Detect which cell encompasses the target text, then output its (x, y) center coordinate. 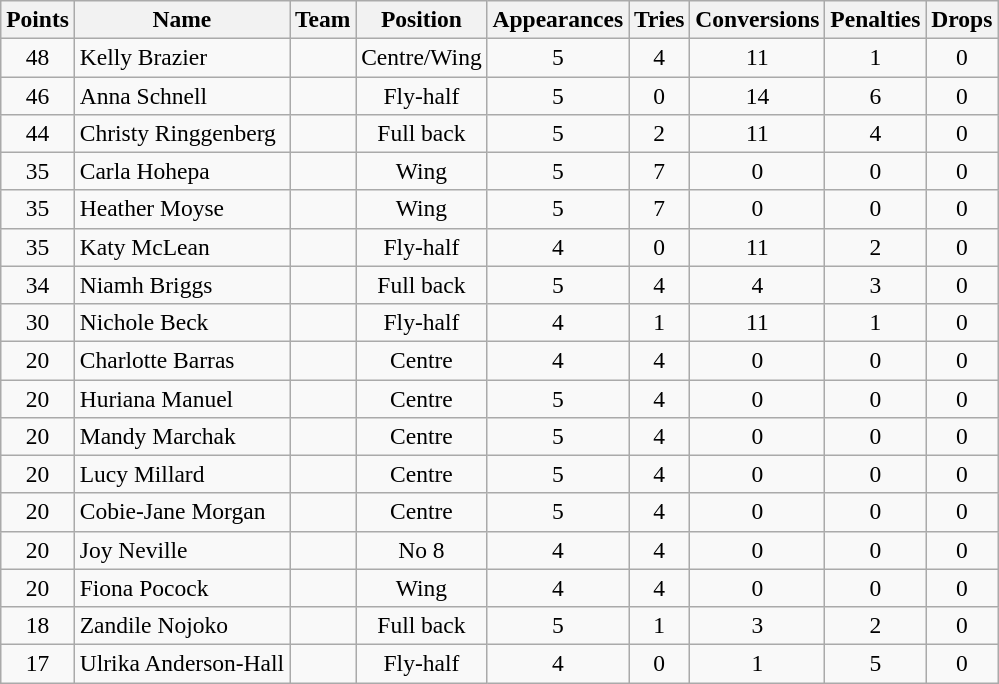
Nichole Beck (182, 322)
44 (38, 133)
Joy Neville (182, 550)
30 (38, 322)
46 (38, 95)
Heather Moyse (182, 209)
Niamh Briggs (182, 285)
Christy Ringgenberg (182, 133)
Fiona Pocock (182, 588)
Huriana Manuel (182, 398)
Anna Schnell (182, 95)
Penalties (876, 19)
Points (38, 19)
Ulrika Anderson-Hall (182, 663)
Team (323, 19)
34 (38, 285)
Name (182, 19)
Drops (962, 19)
Mandy Marchak (182, 436)
No 8 (422, 550)
Zandile Nojoko (182, 625)
6 (876, 95)
Appearances (558, 19)
Katy McLean (182, 247)
Tries (660, 19)
Carla Hohepa (182, 171)
Lucy Millard (182, 474)
Centre/Wing (422, 57)
Position (422, 19)
14 (758, 95)
18 (38, 625)
Kelly Brazier (182, 57)
17 (38, 663)
Cobie-Jane Morgan (182, 512)
Charlotte Barras (182, 360)
48 (38, 57)
Conversions (758, 19)
